Scan for the cell matching the given text and deliver its (X, Y) coordinate at center. 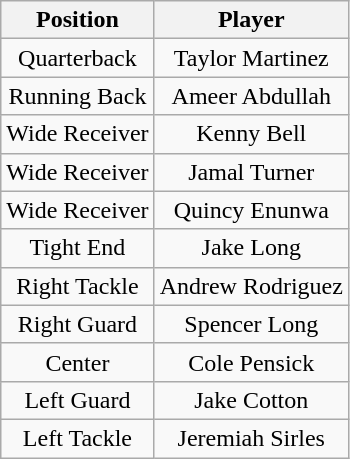
Right Guard (78, 324)
Taylor Martinez (251, 58)
Jamal Turner (251, 172)
Ameer Abdullah (251, 96)
Left Tackle (78, 438)
Kenny Bell (251, 134)
Tight End (78, 248)
Cole Pensick (251, 362)
Spencer Long (251, 324)
Left Guard (78, 400)
Andrew Rodriguez (251, 286)
Jake Cotton (251, 400)
Position (78, 20)
Jeremiah Sirles (251, 438)
Center (78, 362)
Right Tackle (78, 286)
Quarterback (78, 58)
Quincy Enunwa (251, 210)
Running Back (78, 96)
Player (251, 20)
Jake Long (251, 248)
